Pinpoint the cell where the given text exists, returning its [X, Y] midpoint coordinate. 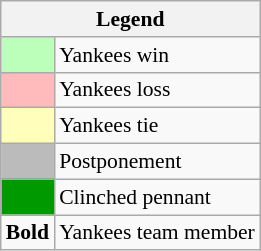
Bold [28, 233]
Yankees team member [157, 233]
Legend [130, 19]
Yankees loss [157, 90]
Clinched pennant [157, 197]
Postponement [157, 162]
Yankees tie [157, 126]
Yankees win [157, 55]
